Search for the cell housing the specified text and yield its [X, Y] center coordinate. 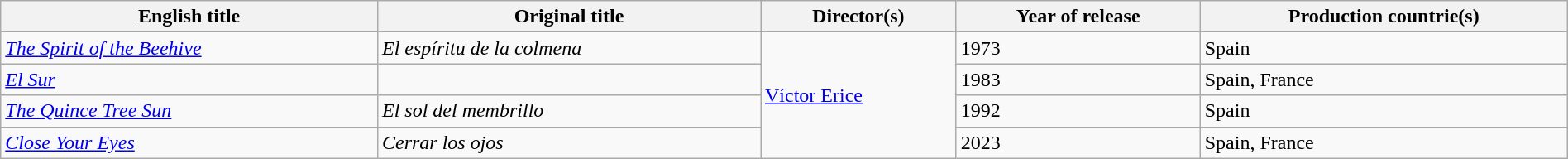
Close Your Eyes [189, 142]
Víctor Erice [858, 95]
Year of release [1078, 17]
1973 [1078, 48]
Production countrie(s) [1384, 17]
1992 [1078, 111]
1983 [1078, 79]
Original title [569, 17]
The Quince Tree Sun [189, 111]
2023 [1078, 142]
El Sur [189, 79]
El sol del membrillo [569, 111]
Cerrar los ojos [569, 142]
El espíritu de la colmena [569, 48]
English title [189, 17]
Director(s) [858, 17]
The Spirit of the Beehive [189, 48]
